Provide the [x, y] coordinate of the cell's center where the given text is located.  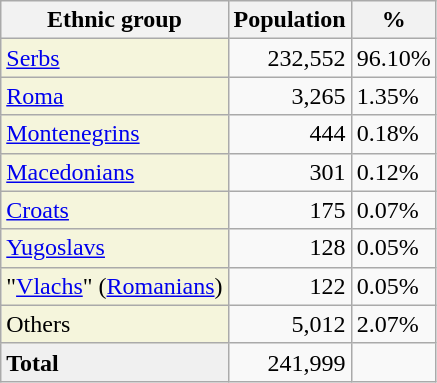
0.07% [394, 210]
Macedonians [114, 172]
3,265 [290, 96]
232,552 [290, 58]
122 [290, 286]
Roma [114, 96]
Ethnic group [114, 20]
2.07% [394, 324]
Others [114, 324]
1.35% [394, 96]
0.18% [394, 134]
5,012 [290, 324]
175 [290, 210]
301 [290, 172]
% [394, 20]
Montenegrins [114, 134]
Serbs [114, 58]
Total [114, 362]
128 [290, 248]
Croats [114, 210]
"Vlachs" (Romanians) [114, 286]
241,999 [290, 362]
Population [290, 20]
0.12% [394, 172]
444 [290, 134]
Yugoslavs [114, 248]
96.10% [394, 58]
